From the cell containing the given text, extract its center point as (x, y) coordinate. 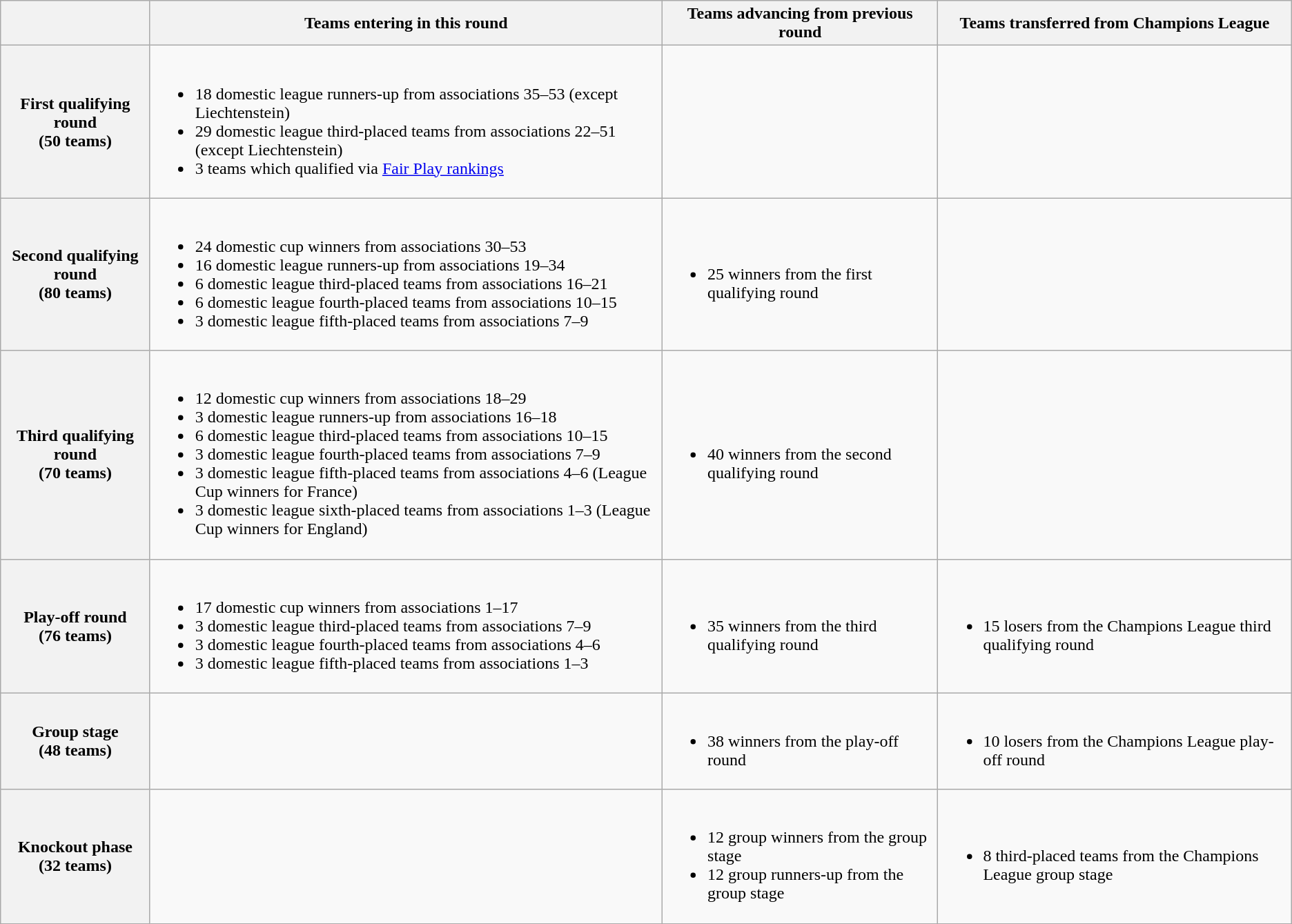
15 losers from the Champions League third qualifying round (1115, 626)
10 losers from the Champions League play-off round (1115, 741)
Teams advancing from previous round (801, 23)
Teams transferred from Champions League (1115, 23)
38 winners from the play-off round (801, 741)
Play-off round(76 teams) (75, 626)
First qualifying round(50 teams) (75, 121)
35 winners from the third qualifying round (801, 626)
Knockout phase(32 teams) (75, 856)
Second qualifying round(80 teams) (75, 275)
25 winners from the first qualifying round (801, 275)
Group stage(48 teams) (75, 741)
Teams entering in this round (406, 23)
12 group winners from the group stage12 group runners-up from the group stage (801, 856)
8 third-placed teams from the Champions League group stage (1115, 856)
40 winners from the second qualifying round (801, 455)
Third qualifying round(70 teams) (75, 455)
